Return (X, Y) of the center of cell containing provided text 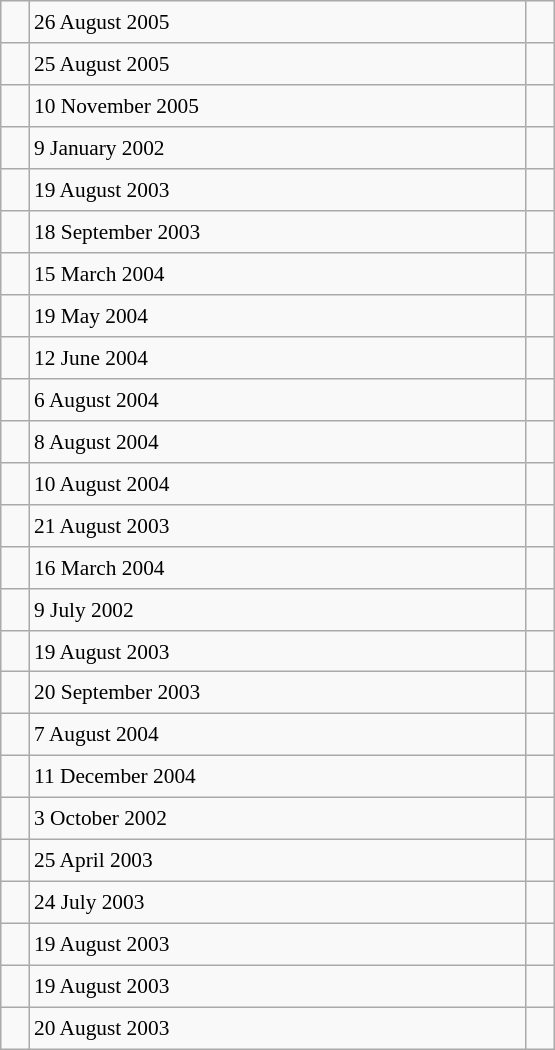
12 June 2004 (278, 358)
25 August 2005 (278, 64)
26 August 2005 (278, 22)
19 May 2004 (278, 316)
3 October 2002 (278, 819)
10 November 2005 (278, 106)
11 December 2004 (278, 777)
21 August 2003 (278, 525)
25 April 2003 (278, 861)
9 January 2002 (278, 148)
8 August 2004 (278, 441)
9 July 2002 (278, 609)
6 August 2004 (278, 399)
18 September 2003 (278, 232)
20 September 2003 (278, 693)
20 August 2003 (278, 1028)
24 July 2003 (278, 903)
7 August 2004 (278, 735)
16 March 2004 (278, 567)
15 March 2004 (278, 274)
10 August 2004 (278, 483)
